Locate the cell with the specified text and output its (X, Y) center coordinate. 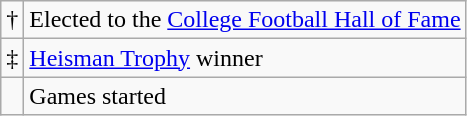
Elected to the College Football Hall of Fame (245, 20)
† (12, 20)
Games started (245, 96)
Heisman Trophy winner (245, 58)
‡ (12, 58)
